Capture the cell that displays the provided text and extract its (X, Y) central coordinate. 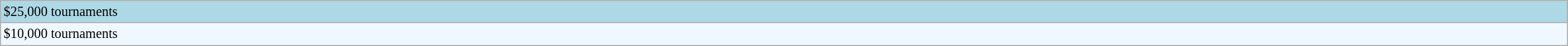
$25,000 tournaments (784, 11)
$10,000 tournaments (784, 34)
